Identify which cell holds the provided text, then report its (x, y) central coordinate. 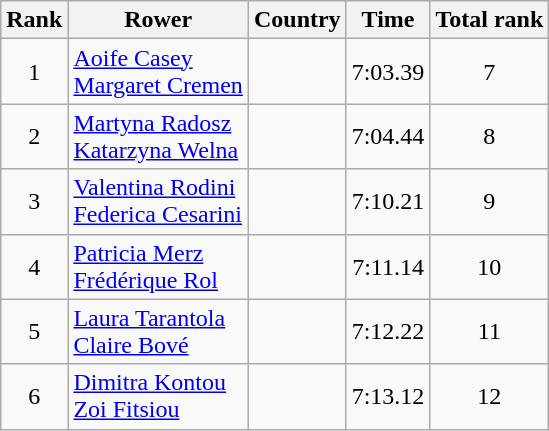
7:04.44 (388, 136)
9 (490, 202)
Country (297, 20)
Time (388, 20)
Dimitra KontouZoi Fitsiou (158, 396)
7 (490, 72)
Patricia MerzFrédérique Rol (158, 266)
4 (34, 266)
1 (34, 72)
3 (34, 202)
5 (34, 332)
11 (490, 332)
7:03.39 (388, 72)
Martyna RadoszKatarzyna Welna (158, 136)
12 (490, 396)
7:10.21 (388, 202)
Rower (158, 20)
6 (34, 396)
7:13.12 (388, 396)
Total rank (490, 20)
8 (490, 136)
2 (34, 136)
10 (490, 266)
7:11.14 (388, 266)
Aoife CaseyMargaret Cremen (158, 72)
Laura TarantolaClaire Bové (158, 332)
Rank (34, 20)
7:12.22 (388, 332)
Valentina RodiniFederica Cesarini (158, 202)
